Return the [X, Y] coordinate for the center point of the cell that contains the specified text.  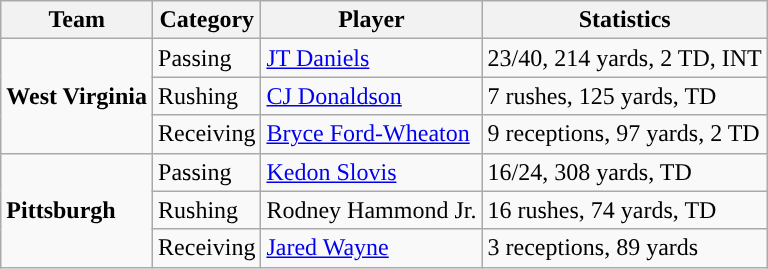
CJ Donaldson [372, 96]
16 rushes, 74 yards, TD [624, 210]
Bryce Ford-Wheaton [372, 134]
3 receptions, 89 yards [624, 248]
9 receptions, 97 yards, 2 TD [624, 134]
7 rushes, 125 yards, TD [624, 96]
JT Daniels [372, 58]
Team [77, 20]
23/40, 214 yards, 2 TD, INT [624, 58]
Jared Wayne [372, 248]
West Virginia [77, 96]
Statistics [624, 20]
Player [372, 20]
Pittsburgh [77, 210]
16/24, 308 yards, TD [624, 172]
Category [207, 20]
Kedon Slovis [372, 172]
Rodney Hammond Jr. [372, 210]
